From the cell containing the given text, extract its center point as [X, Y] coordinate. 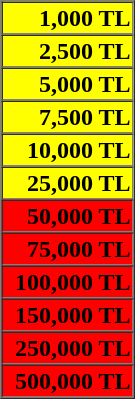
10,000 TL [68, 150]
2,500 TL [68, 50]
5,000 TL [68, 84]
500,000 TL [68, 380]
25,000 TL [68, 182]
1,000 TL [68, 18]
250,000 TL [68, 348]
100,000 TL [68, 282]
150,000 TL [68, 314]
75,000 TL [68, 248]
50,000 TL [68, 216]
7,500 TL [68, 116]
